Search for the cell housing the specified text and yield its (X, Y) center coordinate. 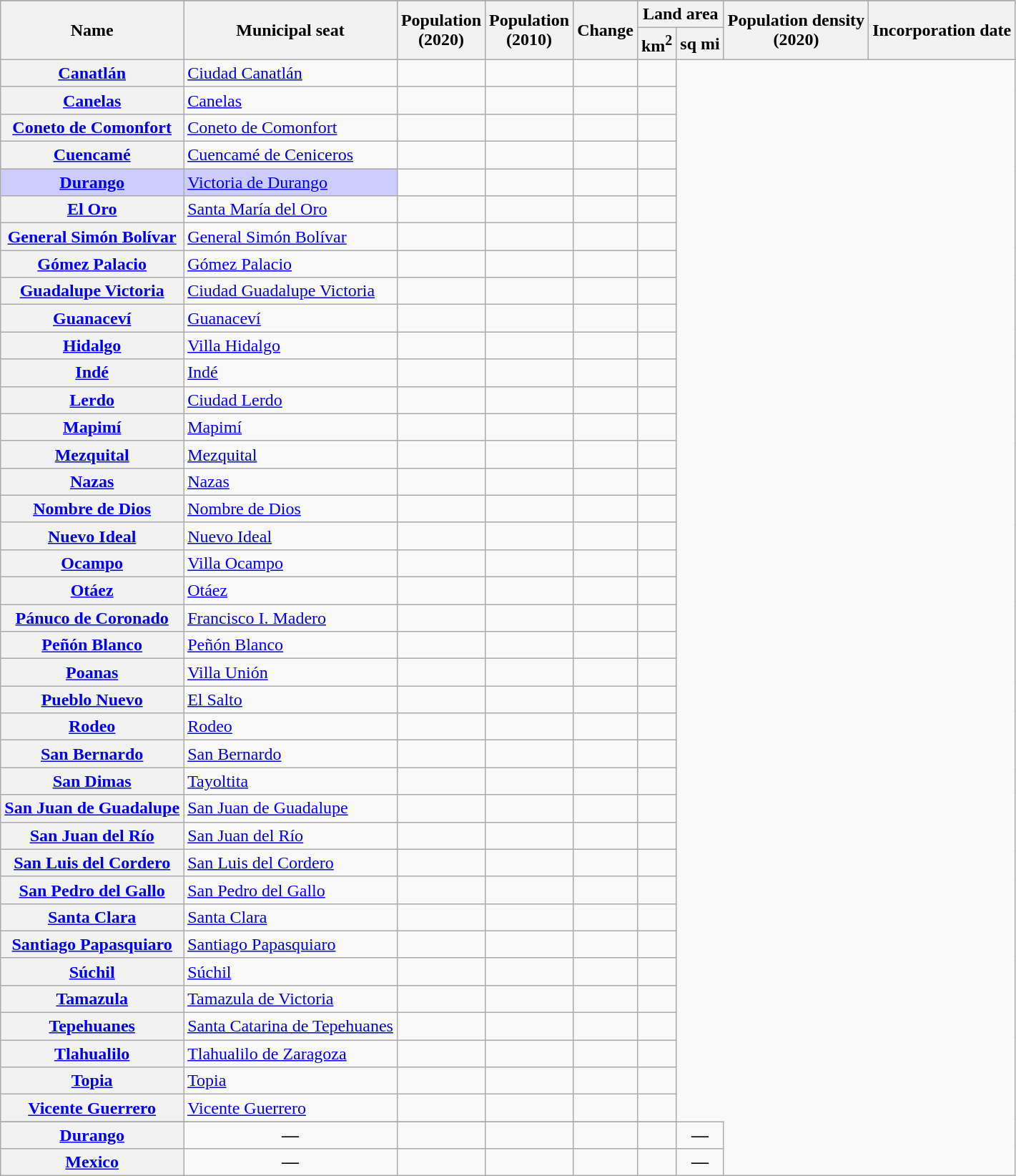
San Dimas (92, 781)
Francisco I. Madero (290, 618)
Guadalupe Victoria (92, 291)
Municipal seat (290, 30)
Santa Catarina de Tepehuanes (290, 1026)
Cuencamé (92, 155)
Ciudad Guadalupe Victoria (290, 291)
Population(2020) (440, 30)
Canatlán (92, 73)
Villa Unión (290, 672)
Poanas (92, 672)
El Oro (92, 210)
Hidalgo (92, 346)
Santa María del Oro (290, 210)
Villa Hidalgo (290, 346)
Tamazula de Victoria (290, 999)
Tlahualilo de Zaragoza (290, 1054)
Population density(2020) (796, 30)
Change (606, 30)
El Salto (290, 700)
Mexico (92, 1162)
Name (92, 30)
Tlahualilo (92, 1054)
Incorporation date (942, 30)
Tepehuanes (92, 1026)
km2 (656, 44)
Cuencamé de Ceniceros (290, 155)
Land area (681, 14)
sq mi (700, 44)
Tamazula (92, 999)
Pánuco de Coronado (92, 618)
Population(2010) (529, 30)
Tayoltita (290, 781)
Villa Ocampo (290, 563)
Victoria de Durango (290, 182)
Ciudad Canatlán (290, 73)
Ocampo (92, 563)
Lerdo (92, 400)
Pueblo Nuevo (92, 700)
Ciudad Lerdo (290, 400)
